Scan for the cell matching the given text and deliver its (X, Y) coordinate at center. 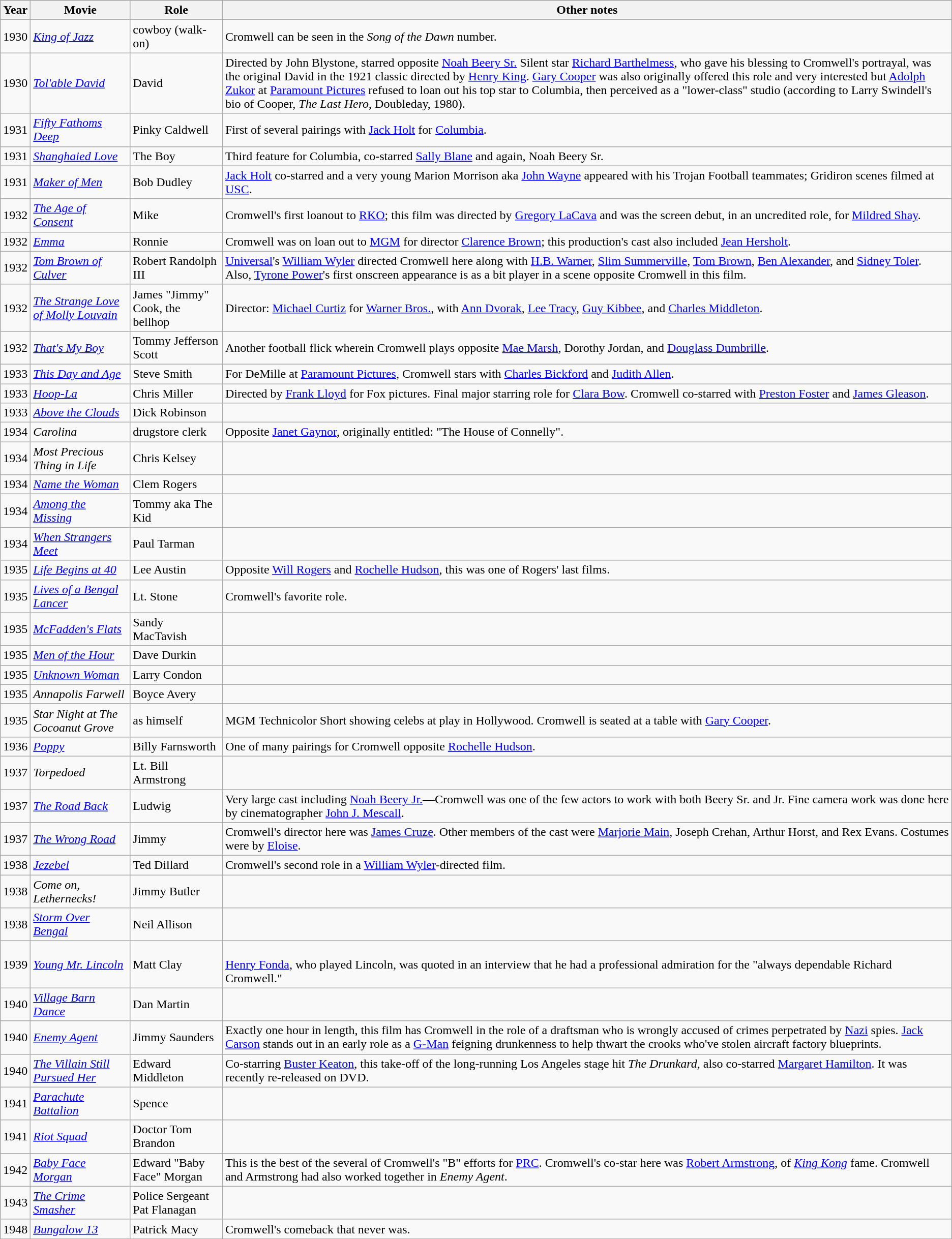
Baby Face Morgan (80, 1169)
1942 (15, 1169)
Cromwell's second role in a William Wyler-directed film. (587, 865)
drugstore clerk (176, 432)
Dick Robinson (176, 413)
Annapolis Farwell (80, 694)
Carolina (80, 432)
Among the Missing (80, 510)
Pinky Caldwell (176, 130)
Lee Austin (176, 570)
Fifty Fathoms Deep (80, 130)
The Road Back (80, 805)
1939 (15, 964)
Third feature for Columbia, co-starred Sally Blane and again, Noah Beery Sr. (587, 156)
Cromwell's first loanout to RKO; this film was directed by Gregory LaCava and was the screen debut, in an uncredited role, for Mildred Shay. (587, 216)
Come on, Lethernecks! (80, 892)
Maker of Men (80, 182)
For DeMille at Paramount Pictures, Cromwell stars with Charles Bickford and Judith Allen. (587, 374)
David (176, 83)
Clem Rogers (176, 485)
Village Barn Dance (80, 1005)
cowboy (walk-on) (176, 37)
1936 (15, 746)
MGM Technicolor Short showing celebs at play in Hollywood. Cromwell is seated at a table with Gary Cooper. (587, 720)
Cromwell's comeback that never was. (587, 1229)
Edward Middleton (176, 1071)
Jack Holt co-starred and a very young Marion Morrison aka John Wayne appeared with his Trojan Football teammates; Gridiron scenes filmed at USC. (587, 182)
Life Begins at 40 (80, 570)
This Day and Age (80, 374)
Cromwell can be seen in the Song of the Dawn number. (587, 37)
Jimmy Saunders (176, 1037)
Name the Woman (80, 485)
Spence (176, 1103)
Year (15, 10)
King of Jazz (80, 37)
Opposite Will Rogers and Rochelle Hudson, this was one of Rogers' last films. (587, 570)
Steve Smith (176, 374)
Directed by Frank Lloyd for Fox pictures. Final major starring role for Clara Bow. Cromwell co-starred with Preston Foster and James Gleason. (587, 393)
Ronnie (176, 241)
1948 (15, 1229)
Most Precious Thing in Life (80, 459)
Riot Squad (80, 1137)
Bob Dudley (176, 182)
Ted Dillard (176, 865)
Lt. Bill Armstrong (176, 773)
Dave Durkin (176, 655)
Role (176, 10)
Tol'able David (80, 83)
Movie (80, 10)
1943 (15, 1203)
One of many pairings for Cromwell opposite Rochelle Hudson. (587, 746)
Jezebel (80, 865)
First of several pairings with Jack Holt for Columbia. (587, 130)
Police Sergeant Pat Flanagan (176, 1203)
The Crime Smasher (80, 1203)
Above the Clouds (80, 413)
Edward "Baby Face" Morgan (176, 1169)
Storm Over Bengal (80, 924)
Neil Allison (176, 924)
Dan Martin (176, 1005)
Cromwell was on loan out to MGM for director Clarence Brown; this production's cast also included Jean Hersholt. (587, 241)
Unknown Woman (80, 675)
The Age of Consent (80, 216)
Emma (80, 241)
Other notes (587, 10)
That's My Boy (80, 348)
Mike (176, 216)
Opposite Janet Gaynor, originally entitled: "The House of Connelly". (587, 432)
James "Jimmy" Cook, the bellhop (176, 308)
Ludwig (176, 805)
Parachute Battalion (80, 1103)
Lives of a Bengal Lancer (80, 596)
The Strange Love of Molly Louvain (80, 308)
Larry Condon (176, 675)
Patrick Macy (176, 1229)
Cromwell's favorite role. (587, 596)
Henry Fonda, who played Lincoln, was quoted in an interview that he had a professional admiration for the "always dependable Richard Cromwell." (587, 964)
The Villain Still Pursued Her (80, 1071)
Hoop-La (80, 393)
Robert Randolph III (176, 267)
Tom Brown of Culver (80, 267)
Tommy Jefferson Scott (176, 348)
Paul Tarman (176, 544)
Young Mr. Lincoln (80, 964)
Men of the Hour (80, 655)
Billy Farnsworth (176, 746)
Chris Kelsey (176, 459)
as himself (176, 720)
Bungalow 13 (80, 1229)
Chris Miller (176, 393)
Tommy aka The Kid (176, 510)
Sandy MacTavish (176, 629)
Jimmy (176, 839)
Torpedoed (80, 773)
Lt. Stone (176, 596)
Poppy (80, 746)
Enemy Agent (80, 1037)
The Boy (176, 156)
Director: Michael Curtiz for Warner Bros., with Ann Dvorak, Lee Tracy, Guy Kibbee, and Charles Middleton. (587, 308)
Jimmy Butler (176, 892)
Matt Clay (176, 964)
Star Night at The Cocoanut Grove (80, 720)
When Strangers Meet (80, 544)
McFadden's Flats (80, 629)
Another football flick wherein Cromwell plays opposite Mae Marsh, Dorothy Jordan, and Douglass Dumbrille. (587, 348)
Boyce Avery (176, 694)
Doctor Tom Brandon (176, 1137)
The Wrong Road (80, 839)
Shanghaied Love (80, 156)
